Determine the (X, Y) coordinate at the center of the cell enclosing the given text.  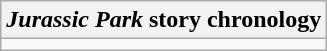
Jurassic Park story chronology (164, 20)
